Pinpoint the cell where the given text exists, returning its [X, Y] midpoint coordinate. 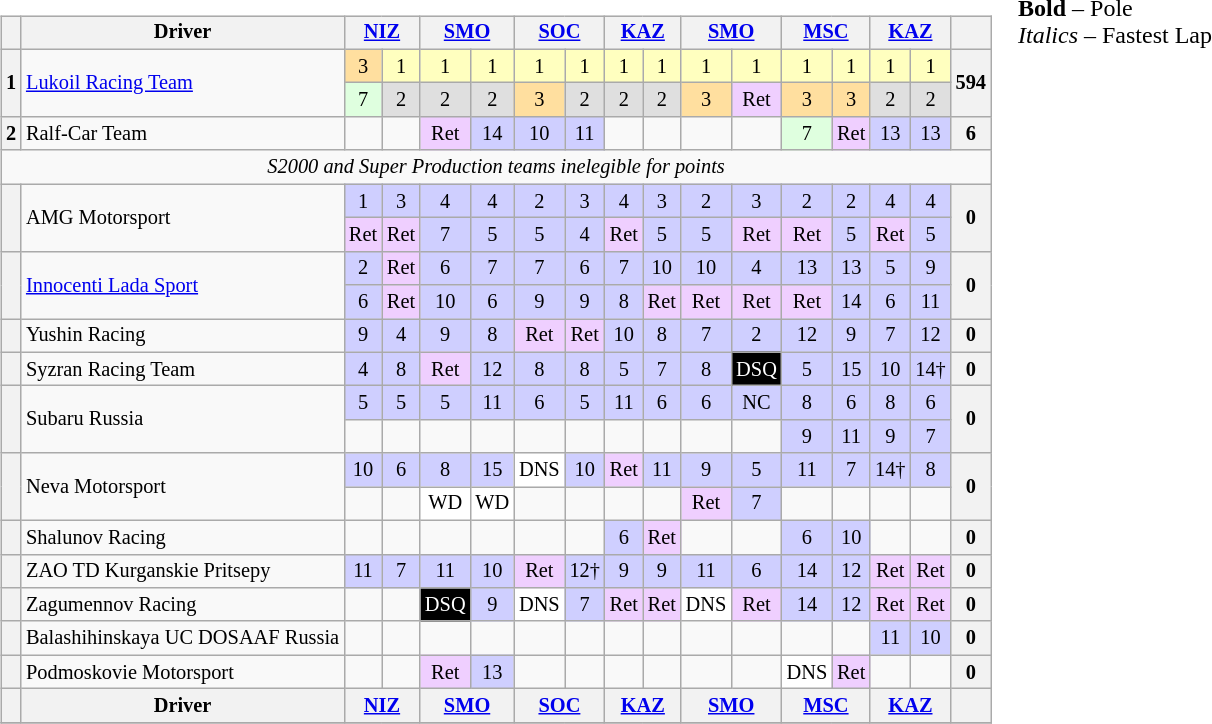
Yushin Racing [182, 336]
12† [585, 571]
Neva Motorsport [182, 486]
Balashihinskaya UC DOSAAF Russia [182, 638]
NC [756, 403]
Shalunov Racing [182, 537]
Podmoskovie Motorsport [182, 672]
Lukoil Racing Team [182, 82]
Innocenti Lada Sport [182, 284]
AMG Motorsport [182, 218]
Zagumennov Racing [182, 605]
Ralf-Car Team [182, 134]
Syzran Racing Team [182, 369]
Subaru Russia [182, 420]
594 [971, 82]
ZAO TD Kurganskie Pritsepy [182, 571]
S2000 and Super Production teams inelegible for points [496, 167]
